Find where the given text appears and provide that cell's center as [x, y] coordinate. 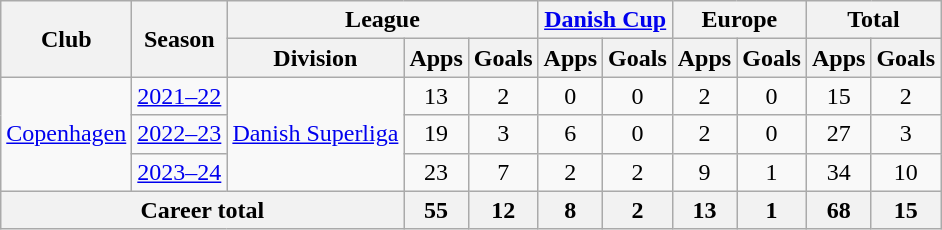
19 [436, 134]
Season [180, 39]
34 [838, 172]
12 [503, 210]
7 [503, 172]
Europe [739, 20]
Danish Cup [605, 20]
9 [704, 172]
Danish Superliga [316, 134]
68 [838, 210]
Club [66, 39]
2021–22 [180, 96]
Career total [202, 210]
Total [873, 20]
23 [436, 172]
League [382, 20]
55 [436, 210]
Division [316, 58]
10 [906, 172]
Copenhagen [66, 134]
2023–24 [180, 172]
8 [570, 210]
2022–23 [180, 134]
6 [570, 134]
27 [838, 134]
